Return (x, y) of the center of cell containing provided text 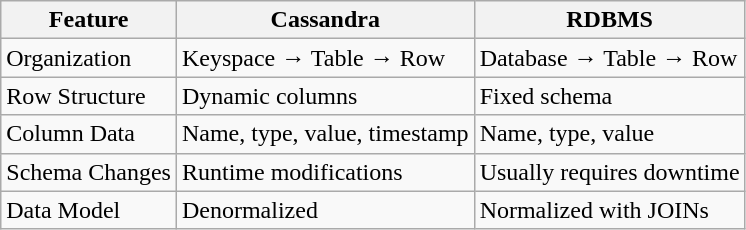
Cassandra (325, 20)
Usually requires downtime (610, 172)
Name, type, value, timestamp (325, 134)
Column Data (89, 134)
Feature (89, 20)
Row Structure (89, 96)
Data Model (89, 210)
Fixed schema (610, 96)
Normalized with JOINs (610, 210)
Runtime modifications (325, 172)
Organization (89, 58)
Keyspace → Table → Row (325, 58)
Name, type, value (610, 134)
Denormalized (325, 210)
RDBMS (610, 20)
Schema Changes (89, 172)
Database → Table → Row (610, 58)
Dynamic columns (325, 96)
